Pinpoint the cell where the given text exists, returning its (x, y) midpoint coordinate. 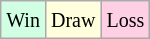
Win (24, 20)
Loss (126, 20)
Draw (72, 20)
